From the cell containing the given text, extract its center point as [X, Y] coordinate. 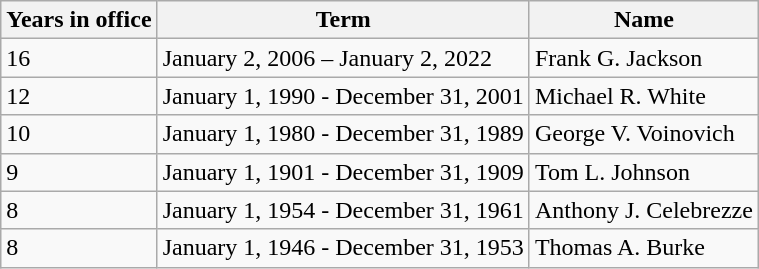
10 [79, 134]
Term [343, 20]
Tom L. Johnson [644, 172]
January 1, 1954 - December 31, 1961 [343, 210]
Michael R. White [644, 96]
January 1, 1946 - December 31, 1953 [343, 248]
January 1, 1980 - December 31, 1989 [343, 134]
12 [79, 96]
George V. Voinovich [644, 134]
January 2, 2006 – January 2, 2022 [343, 58]
16 [79, 58]
January 1, 1901 - December 31, 1909 [343, 172]
Name [644, 20]
Thomas A. Burke [644, 248]
9 [79, 172]
January 1, 1990 - December 31, 2001 [343, 96]
Years in office [79, 20]
Anthony J. Celebrezze [644, 210]
Frank G. Jackson [644, 58]
